Scan for the cell matching the given text and deliver its [x, y] coordinate at center. 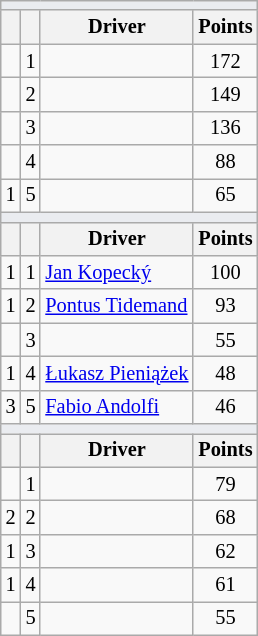
Fabio Andolfi [116, 407]
149 [225, 94]
Pontus Tidemand [116, 306]
48 [225, 373]
88 [225, 162]
Jan Kopecký [116, 272]
172 [225, 61]
136 [225, 128]
62 [225, 551]
65 [225, 195]
79 [225, 484]
Łukasz Pieniążek [116, 373]
68 [225, 517]
93 [225, 306]
46 [225, 407]
100 [225, 272]
61 [225, 585]
